Search for the cell housing the specified text and yield its (X, Y) center coordinate. 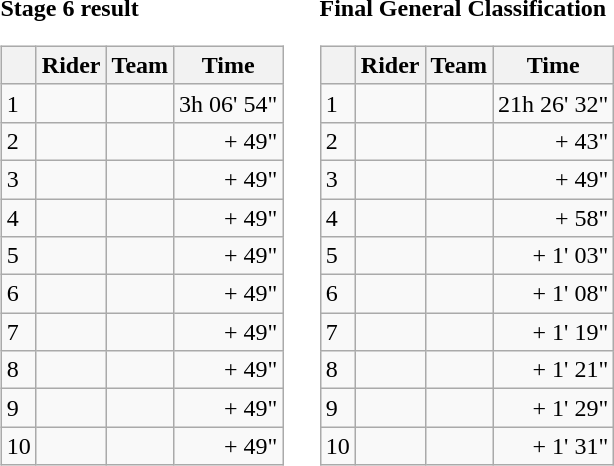
+ 1' 19" (554, 332)
+ 1' 08" (554, 294)
+ 43" (554, 141)
+ 1' 29" (554, 408)
+ 58" (554, 217)
3h 06' 54" (228, 103)
+ 1' 31" (554, 446)
+ 1' 03" (554, 256)
21h 26' 32" (554, 103)
+ 1' 21" (554, 370)
